Search for the cell housing the specified text and yield its [x, y] center coordinate. 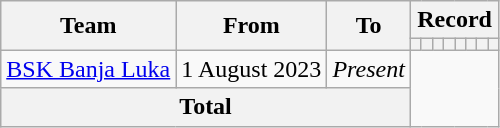
1 August 2023 [252, 69]
From [252, 26]
Team [88, 26]
To [368, 26]
Total [206, 107]
Present [368, 69]
Record [454, 20]
BSK Banja Luka [88, 69]
